From the cell containing the given text, extract its center point as (X, Y) coordinate. 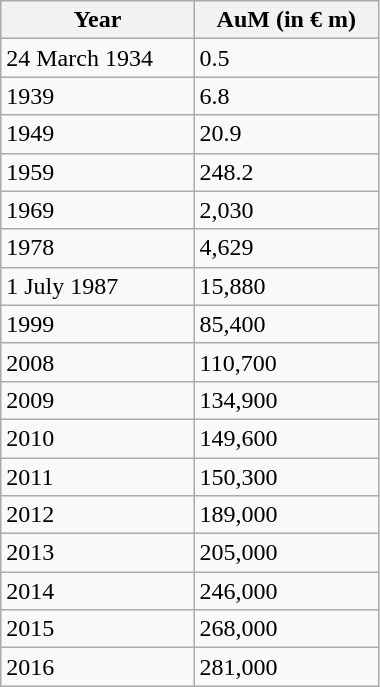
246,000 (286, 591)
1999 (98, 324)
0.5 (286, 58)
189,000 (286, 515)
2013 (98, 553)
AuM (in € m) (286, 20)
1 July 1987 (98, 286)
1939 (98, 96)
1959 (98, 172)
2011 (98, 477)
248.2 (286, 172)
2009 (98, 400)
6.8 (286, 96)
268,000 (286, 629)
149,600 (286, 438)
2,030 (286, 210)
Year (98, 20)
150,300 (286, 477)
24 March 1934 (98, 58)
1949 (98, 134)
20.9 (286, 134)
2015 (98, 629)
85,400 (286, 324)
2012 (98, 515)
4,629 (286, 248)
1978 (98, 248)
2010 (98, 438)
281,000 (286, 667)
205,000 (286, 553)
15,880 (286, 286)
2014 (98, 591)
134,900 (286, 400)
110,700 (286, 362)
2008 (98, 362)
2016 (98, 667)
1969 (98, 210)
